Output the (X, Y) coordinate of the center of the cell containing the given text.  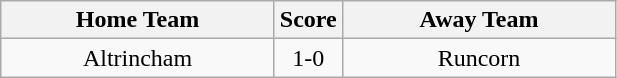
Away Team (479, 20)
1-0 (308, 58)
Home Team (138, 20)
Altrincham (138, 58)
Runcorn (479, 58)
Score (308, 20)
